Return the [X, Y] coordinate for the center point of the cell that contains the specified text.  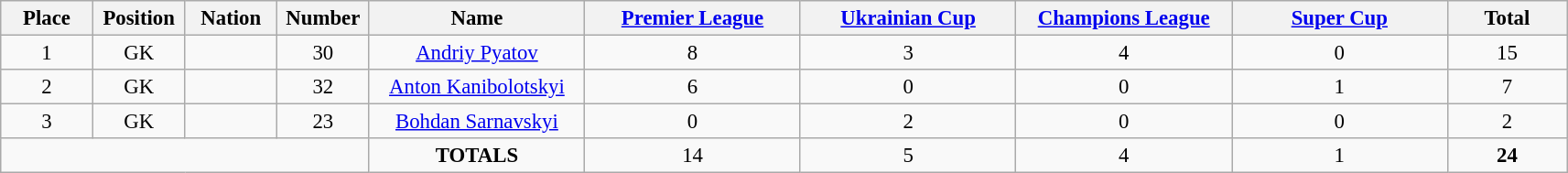
Premier League [693, 18]
15 [1507, 53]
Place [48, 18]
Position [139, 18]
Bohdan Sarnavskyi [477, 122]
Total [1507, 18]
7 [1507, 87]
Super Cup [1340, 18]
Andriy Pyatov [477, 53]
8 [693, 53]
TOTALS [477, 156]
14 [693, 156]
Number [324, 18]
6 [693, 87]
Ukrainian Cup [908, 18]
5 [908, 156]
30 [324, 53]
32 [324, 87]
24 [1507, 156]
Name [477, 18]
23 [324, 122]
Champions League [1124, 18]
Anton Kanibolotskyi [477, 87]
Nation [231, 18]
